Identify which cell holds the provided text, then report its [X, Y] central coordinate. 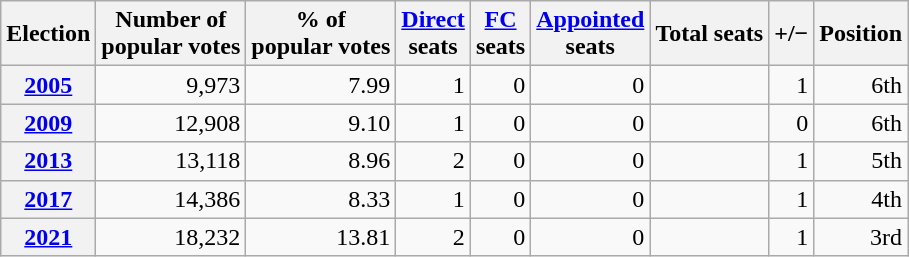
13.81 [321, 237]
+/− [792, 34]
Position [861, 34]
12,908 [171, 123]
13,118 [171, 161]
2013 [48, 161]
8.33 [321, 199]
Appointedseats [590, 34]
Number ofpopular votes [171, 34]
Election [48, 34]
2017 [48, 199]
2021 [48, 237]
4th [861, 199]
18,232 [171, 237]
7.99 [321, 85]
14,386 [171, 199]
9,973 [171, 85]
2005 [48, 85]
2009 [48, 123]
% ofpopular votes [321, 34]
8.96 [321, 161]
Directseats [434, 34]
9.10 [321, 123]
FCseats [500, 34]
3rd [861, 237]
Total seats [710, 34]
5th [861, 161]
